Capture the cell that displays the provided text and extract its [x, y] central coordinate. 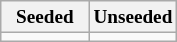
Unseeded [133, 17]
Seeded [45, 17]
